Extract the [X, Y] coordinate from the center of the cell holding the provided text.  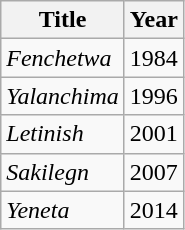
2007 [154, 172]
Letinish [63, 134]
Fenchetwa [63, 58]
Year [154, 20]
1996 [154, 96]
Yalanchima [63, 96]
Sakilegn [63, 172]
Title [63, 20]
2001 [154, 134]
1984 [154, 58]
Yeneta [63, 210]
2014 [154, 210]
